Pinpoint the cell where the given text exists, returning its [X, Y] midpoint coordinate. 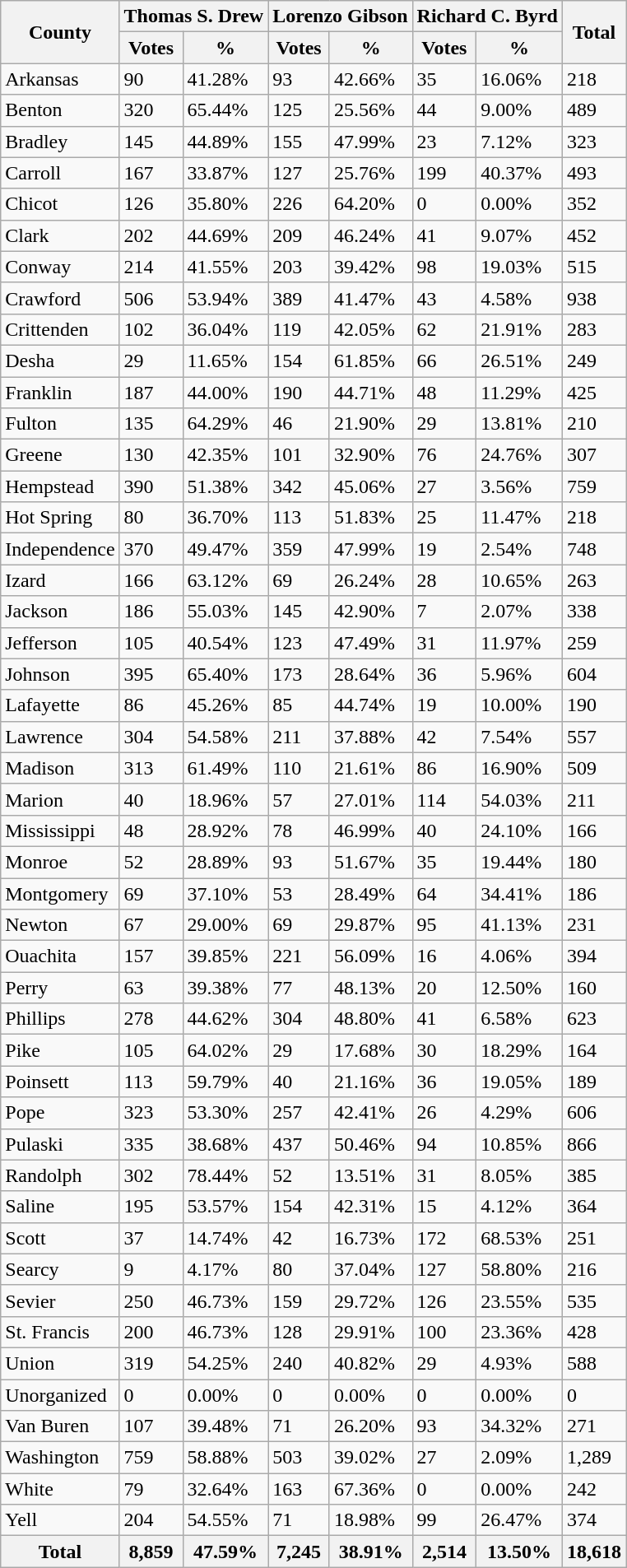
2.07% [520, 612]
4.93% [520, 1363]
5.96% [520, 674]
37 [151, 1238]
54.03% [520, 799]
42.41% [370, 1113]
11.65% [225, 361]
39.02% [370, 1458]
199 [444, 173]
44.89% [225, 142]
319 [151, 1363]
452 [594, 235]
42.66% [370, 79]
95 [444, 925]
216 [594, 1269]
8,859 [151, 1552]
65.44% [225, 110]
202 [151, 235]
45.06% [370, 486]
Pulaski [60, 1144]
335 [151, 1144]
29.72% [370, 1300]
13.50% [520, 1552]
242 [594, 1489]
250 [151, 1300]
Union [60, 1363]
370 [151, 549]
27.01% [370, 799]
16.90% [520, 768]
506 [151, 298]
342 [300, 486]
19.44% [520, 862]
101 [300, 455]
44 [444, 110]
Conway [60, 267]
313 [151, 768]
302 [151, 1175]
36.04% [225, 329]
204 [151, 1520]
Desha [60, 361]
489 [594, 110]
8.05% [520, 1175]
437 [300, 1144]
99 [444, 1520]
37.88% [370, 737]
Hot Spring [60, 518]
557 [594, 737]
37.04% [370, 1269]
226 [300, 204]
49.47% [225, 549]
25.56% [370, 110]
41.47% [370, 298]
125 [300, 110]
Phillips [60, 1019]
278 [151, 1019]
588 [594, 1363]
44.69% [225, 235]
189 [594, 1082]
320 [151, 110]
11.29% [520, 393]
47.49% [370, 643]
42.35% [225, 455]
28.64% [370, 674]
24.10% [520, 831]
46 [300, 424]
Newton [60, 925]
28.49% [370, 893]
Clark [60, 235]
100 [444, 1332]
604 [594, 674]
53.57% [225, 1207]
68.53% [520, 1238]
23.36% [520, 1332]
180 [594, 862]
13.81% [520, 424]
54.25% [225, 1363]
44.74% [370, 705]
10.00% [520, 705]
428 [594, 1332]
16.06% [520, 79]
Ouachita [60, 956]
Bradley [60, 142]
157 [151, 956]
503 [300, 1458]
61.49% [225, 768]
35.80% [225, 204]
10.85% [520, 1144]
67 [151, 925]
Montgomery [60, 893]
606 [594, 1113]
1,289 [594, 1458]
65.40% [225, 674]
263 [594, 580]
623 [594, 1019]
85 [300, 705]
Marion [60, 799]
Izard [60, 580]
Lorenzo Gibson [341, 16]
66 [444, 361]
15 [444, 1207]
44.00% [225, 393]
61.85% [370, 361]
159 [300, 1300]
40.37% [520, 173]
221 [300, 956]
19.03% [520, 267]
37.10% [225, 893]
395 [151, 674]
26.20% [370, 1426]
18.98% [370, 1520]
493 [594, 173]
210 [594, 424]
40.82% [370, 1363]
Mississippi [60, 831]
11.47% [520, 518]
9.07% [520, 235]
16.73% [370, 1238]
119 [300, 329]
21.61% [370, 768]
249 [594, 361]
14.74% [225, 1238]
44.71% [370, 393]
53.94% [225, 298]
187 [151, 393]
21.90% [370, 424]
26.51% [520, 361]
352 [594, 204]
53 [300, 893]
53.30% [225, 1113]
St. Francis [60, 1332]
390 [151, 486]
173 [300, 674]
389 [300, 298]
128 [300, 1332]
54.58% [225, 737]
Madison [60, 768]
17.68% [370, 1050]
13.51% [370, 1175]
24.76% [520, 455]
102 [151, 329]
195 [151, 1207]
55.03% [225, 612]
Lawrence [60, 737]
63.12% [225, 580]
866 [594, 1144]
36.70% [225, 518]
59.79% [225, 1082]
33.87% [225, 173]
Greene [60, 455]
23 [444, 142]
26 [444, 1113]
18,618 [594, 1552]
29.87% [370, 925]
107 [151, 1426]
2.09% [520, 1458]
34.32% [520, 1426]
209 [300, 235]
25 [444, 518]
240 [300, 1363]
26.24% [370, 580]
231 [594, 925]
48.80% [370, 1019]
32.90% [370, 455]
46.99% [370, 831]
515 [594, 267]
21.91% [520, 329]
20 [444, 988]
10.65% [520, 580]
64.02% [225, 1050]
9.00% [520, 110]
374 [594, 1520]
77 [300, 988]
56.09% [370, 956]
25.76% [370, 173]
34.41% [520, 893]
26.47% [520, 1520]
259 [594, 643]
Randolph [60, 1175]
12.50% [520, 988]
Chicot [60, 204]
57 [300, 799]
172 [444, 1238]
938 [594, 298]
Sevier [60, 1300]
38.68% [225, 1144]
43 [444, 298]
78 [300, 831]
50.46% [370, 1144]
Richard C. Byrd [487, 16]
Hempstead [60, 486]
29.91% [370, 1332]
White [60, 1489]
160 [594, 988]
40.54% [225, 643]
Yell [60, 1520]
28 [444, 580]
283 [594, 329]
39.85% [225, 956]
67.36% [370, 1489]
163 [300, 1489]
257 [300, 1113]
Jefferson [60, 643]
46.24% [370, 235]
394 [594, 956]
23.55% [520, 1300]
42.31% [370, 1207]
58.80% [520, 1269]
51.67% [370, 862]
42.90% [370, 612]
39.42% [370, 267]
Carroll [60, 173]
Van Buren [60, 1426]
7.54% [520, 737]
64.29% [225, 424]
110 [300, 768]
385 [594, 1175]
30 [444, 1050]
Searcy [60, 1269]
28.92% [225, 831]
62 [444, 329]
39.38% [225, 988]
Fulton [60, 424]
251 [594, 1238]
9 [151, 1269]
Arkansas [60, 79]
6.58% [520, 1019]
76 [444, 455]
11.97% [520, 643]
Crawford [60, 298]
Franklin [60, 393]
38.91% [370, 1552]
64 [444, 893]
4.58% [520, 298]
164 [594, 1050]
51.38% [225, 486]
Johnson [60, 674]
130 [151, 455]
41.13% [520, 925]
19.05% [520, 1082]
78.44% [225, 1175]
364 [594, 1207]
48.13% [370, 988]
42.05% [370, 329]
748 [594, 549]
4.17% [225, 1269]
3.56% [520, 486]
64.20% [370, 204]
Unorganized [60, 1395]
32.64% [225, 1489]
45.26% [225, 705]
7 [444, 612]
Independence [60, 549]
7,245 [300, 1552]
Saline [60, 1207]
123 [300, 643]
18.96% [225, 799]
44.62% [225, 1019]
18.29% [520, 1050]
County [60, 32]
Washington [60, 1458]
509 [594, 768]
Scott [60, 1238]
4.12% [520, 1207]
98 [444, 267]
4.06% [520, 956]
Jackson [60, 612]
271 [594, 1426]
Monroe [60, 862]
Lafayette [60, 705]
338 [594, 612]
2.54% [520, 549]
29.00% [225, 925]
41.55% [225, 267]
51.83% [370, 518]
94 [444, 1144]
41.28% [225, 79]
Pope [60, 1113]
58.88% [225, 1458]
155 [300, 142]
Crittenden [60, 329]
90 [151, 79]
79 [151, 1489]
307 [594, 455]
Benton [60, 110]
114 [444, 799]
535 [594, 1300]
7.12% [520, 142]
47.59% [225, 1552]
135 [151, 424]
2,514 [444, 1552]
4.29% [520, 1113]
425 [594, 393]
200 [151, 1332]
21.16% [370, 1082]
16 [444, 956]
359 [300, 549]
214 [151, 267]
Pike [60, 1050]
39.48% [225, 1426]
167 [151, 173]
Perry [60, 988]
28.89% [225, 862]
Poinsett [60, 1082]
63 [151, 988]
54.55% [225, 1520]
Thomas S. Drew [194, 16]
203 [300, 267]
